Detect which cell encompasses the target text, then output its [x, y] center coordinate. 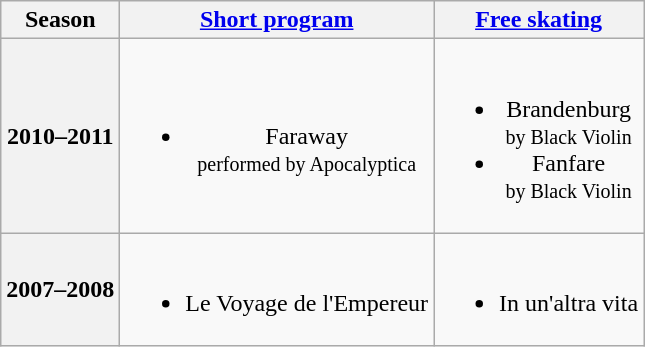
2007–2008 [60, 290]
Short program [277, 20]
Faraway performed by Apocalyptica [277, 136]
2010–2011 [60, 136]
Le Voyage de l'Empereur [277, 290]
Season [60, 20]
Free skating [539, 20]
Brandenburg by Black Violin Fanfare by Black Violin [539, 136]
In un'altra vita [539, 290]
